Determine the (x, y) coordinate at the center of the cell enclosing the given text.  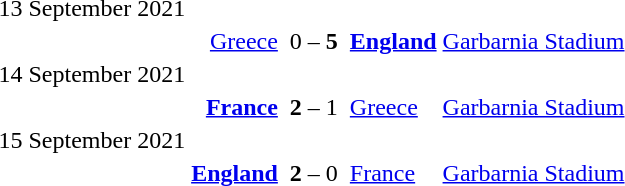
0 – 5 (314, 41)
France (235, 107)
2 – 1 (314, 107)
England (393, 41)
